Scan for the cell matching the given text and deliver its [X, Y] coordinate at center. 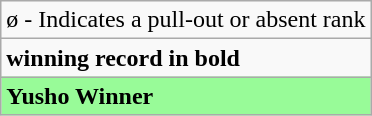
Yusho Winner [186, 96]
ø - Indicates a pull-out or absent rank [186, 20]
winning record in bold [186, 58]
